Capture the cell that displays the provided text and extract its (x, y) central coordinate. 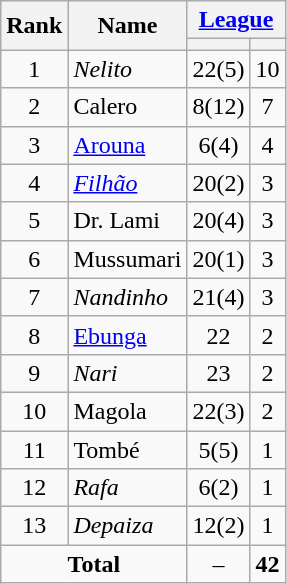
Depaiza (128, 526)
12 (34, 488)
23 (218, 373)
Calero (128, 107)
22(3) (218, 411)
6(2) (218, 488)
Nari (128, 373)
42 (268, 564)
21(4) (218, 297)
Total (94, 564)
13 (34, 526)
12(2) (218, 526)
Arouna (128, 145)
8 (34, 335)
– (218, 564)
20(4) (218, 221)
20(2) (218, 183)
Rafa (128, 488)
Mussumari (128, 259)
Ebunga (128, 335)
Magola (128, 411)
5(5) (218, 449)
Dr. Lami (128, 221)
Nandinho (128, 297)
6 (34, 259)
22 (218, 335)
22(5) (218, 69)
9 (34, 373)
6(4) (218, 145)
8(12) (218, 107)
Filhão (128, 183)
20(1) (218, 259)
Tombé (128, 449)
Nelito (128, 69)
5 (34, 221)
11 (34, 449)
League (236, 20)
Rank (34, 26)
Name (128, 26)
